From the cell containing the given text, extract its center point as [X, Y] coordinate. 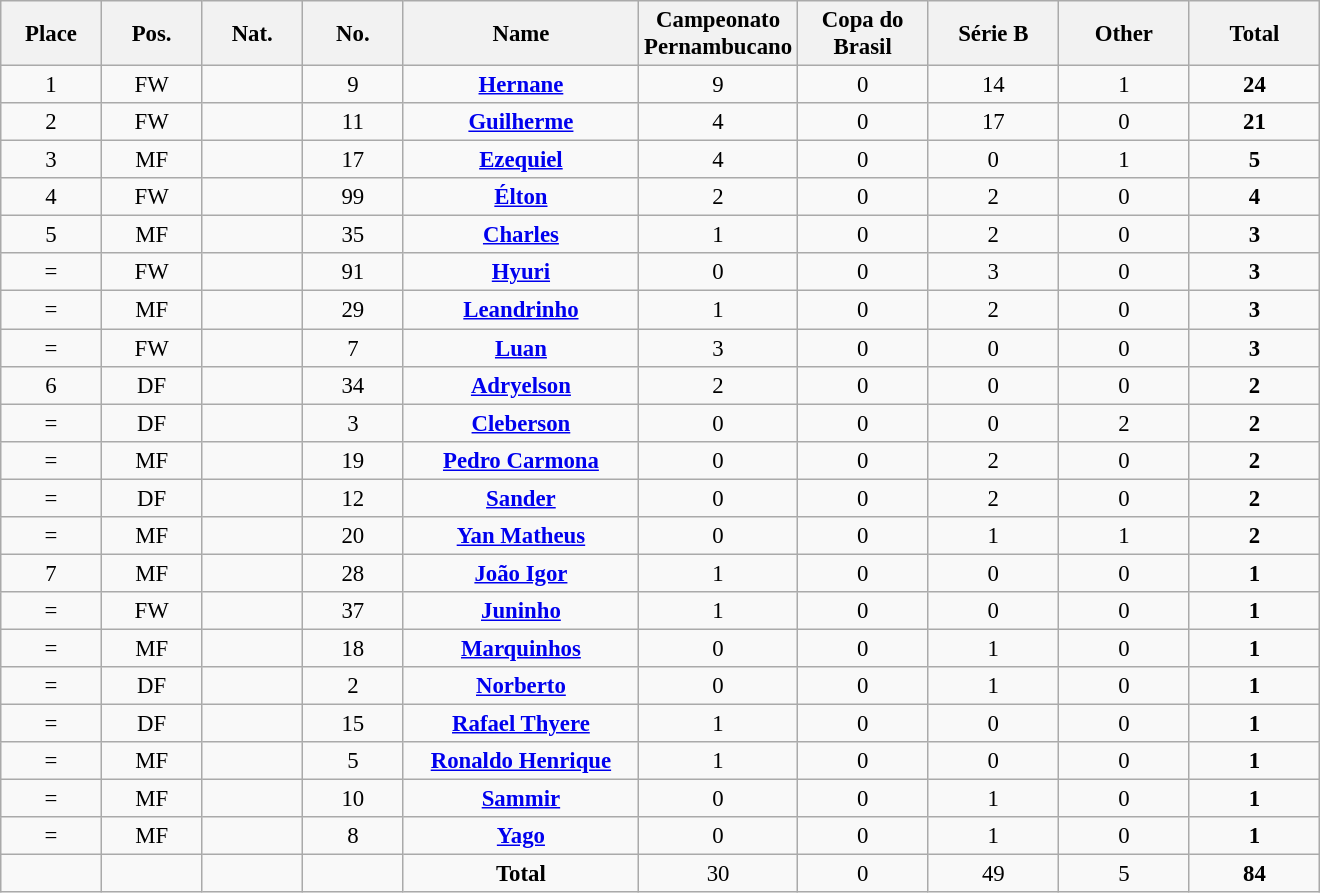
8 [354, 836]
Sammir [521, 799]
Leandrinho [521, 310]
Campeonato Pernambucano [718, 34]
37 [354, 611]
30 [718, 874]
20 [354, 536]
Name [521, 34]
Copa do Brasil [862, 34]
Norberto [521, 686]
No. [354, 34]
6 [52, 385]
Pedro Carmona [521, 460]
Cleberson [521, 423]
Sander [521, 498]
21 [1254, 122]
84 [1254, 874]
Other [1124, 34]
34 [354, 385]
35 [354, 235]
Pos. [152, 34]
Ronaldo Henrique [521, 761]
Yan Matheus [521, 536]
Charles [521, 235]
Hernane [521, 85]
Marquinhos [521, 648]
João Igor [521, 573]
10 [354, 799]
Place [52, 34]
29 [354, 310]
24 [1254, 85]
Hyuri [521, 273]
Série B [994, 34]
Guilherme [521, 122]
Ezequiel [521, 160]
12 [354, 498]
18 [354, 648]
49 [994, 874]
99 [354, 197]
Yago [521, 836]
14 [994, 85]
Luan [521, 348]
91 [354, 273]
Nat. [252, 34]
15 [354, 724]
Rafael Thyere [521, 724]
Juninho [521, 611]
11 [354, 122]
19 [354, 460]
Élton [521, 197]
Adryelson [521, 385]
28 [354, 573]
